Return the (X, Y) coordinate for the center point of the cell that contains the specified text.  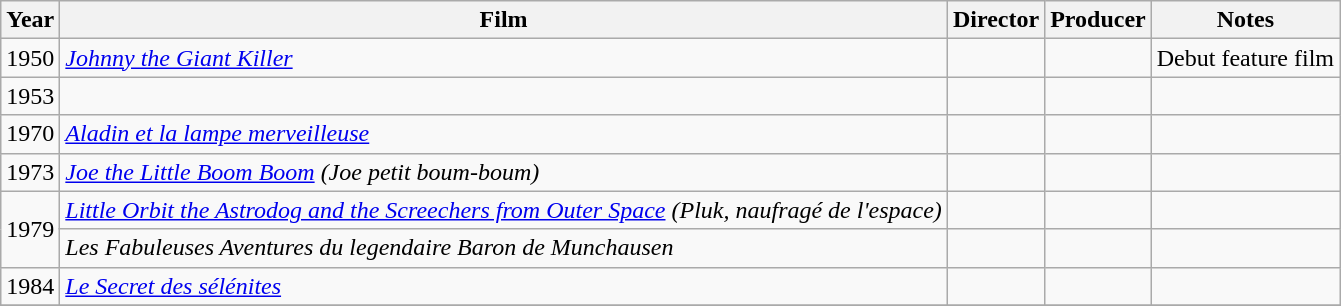
Le Secret des sélénites (504, 286)
Debut feature film (1245, 58)
Producer (1098, 20)
1950 (30, 58)
Les Fabuleuses Aventures du legendaire Baron de Munchausen (504, 248)
1979 (30, 229)
1973 (30, 172)
1953 (30, 96)
Notes (1245, 20)
Year (30, 20)
Johnny the Giant Killer (504, 58)
Joe the Little Boom Boom (Joe petit boum-boum) (504, 172)
Aladin et la lampe merveilleuse (504, 134)
Director (996, 20)
Little Orbit the Astrodog and the Screechers from Outer Space (Pluk, naufragé de l'espace) (504, 210)
Film (504, 20)
1970 (30, 134)
1984 (30, 286)
